Return (X, Y) of the center of cell containing provided text 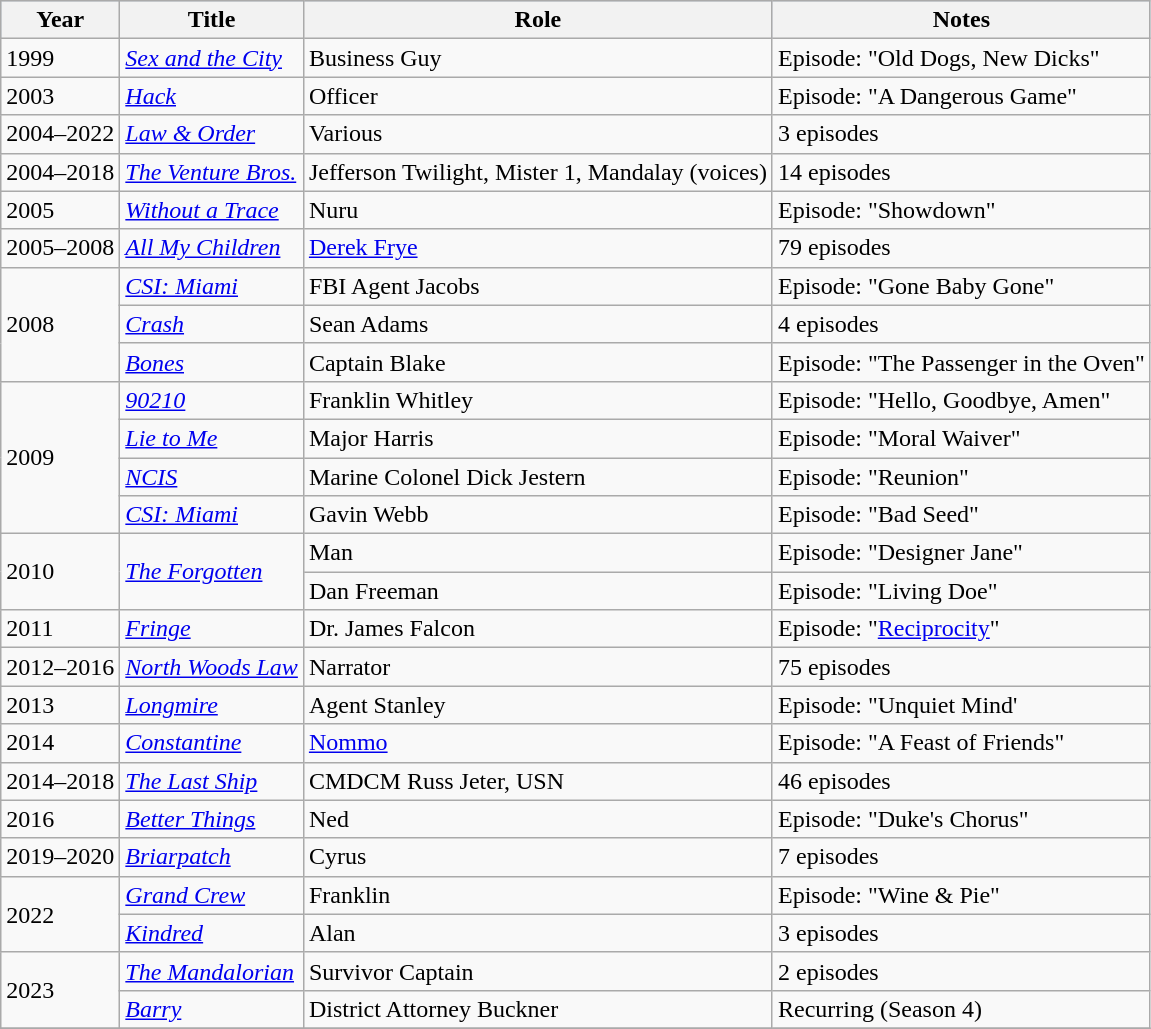
Year (60, 20)
North Woods Law (212, 667)
NCIS (212, 477)
Episode: "Gone Baby Gone" (961, 286)
Episode: "Reciprocity" (961, 629)
4 episodes (961, 324)
Hack (212, 96)
7 episodes (961, 857)
Major Harris (538, 438)
Episode: "Living Doe" (961, 591)
2004–2018 (60, 172)
Episode: "A Feast of Friends" (961, 743)
2 episodes (961, 971)
Man (538, 553)
Derek Frye (538, 248)
Constantine (212, 743)
Officer (538, 96)
Various (538, 134)
2003 (60, 96)
2005 (60, 210)
Kindred (212, 933)
Episode: "Reunion" (961, 477)
District Attorney Buckner (538, 1009)
The Venture Bros. (212, 172)
2009 (60, 457)
2004–2022 (60, 134)
Nommo (538, 743)
Law & Order (212, 134)
Crash (212, 324)
Dan Freeman (538, 591)
The Forgotten (212, 572)
Title (212, 20)
90210 (212, 400)
Episode: "A Dangerous Game" (961, 96)
2023 (60, 990)
2013 (60, 705)
Nuru (538, 210)
Dr. James Falcon (538, 629)
Episode: "Designer Jane" (961, 553)
The Mandalorian (212, 971)
Survivor Captain (538, 971)
1999 (60, 58)
Sex and the City (212, 58)
2014–2018 (60, 781)
CMDCM Russ Jeter, USN (538, 781)
Agent Stanley (538, 705)
Episode: "Wine & Pie" (961, 895)
Franklin (538, 895)
2014 (60, 743)
Episode: "The Passenger in the Oven" (961, 362)
75 episodes (961, 667)
Episode: "Hello, Goodbye, Amen" (961, 400)
Lie to Me (212, 438)
14 episodes (961, 172)
Bones (212, 362)
79 episodes (961, 248)
Barry (212, 1009)
Fringe (212, 629)
2019–2020 (60, 857)
Episode: "Moral Waiver" (961, 438)
Narrator (538, 667)
Better Things (212, 819)
Grand Crew (212, 895)
Sean Adams (538, 324)
Episode: "Bad Seed" (961, 515)
Gavin Webb (538, 515)
Alan (538, 933)
FBI Agent Jacobs (538, 286)
Role (538, 20)
Episode: "Unquiet Mind' (961, 705)
2010 (60, 572)
Briarpatch (212, 857)
All My Children (212, 248)
2005–2008 (60, 248)
2012–2016 (60, 667)
Episode: "Showdown" (961, 210)
Business Guy (538, 58)
Captain Blake (538, 362)
Franklin Whitley (538, 400)
2016 (60, 819)
Recurring (Season 4) (961, 1009)
Longmire (212, 705)
Cyrus (538, 857)
2011 (60, 629)
The Last Ship (212, 781)
Episode: "Old Dogs, New Dicks" (961, 58)
Jefferson Twilight, Mister 1, Mandalay (voices) (538, 172)
2022 (60, 914)
Notes (961, 20)
Marine Colonel Dick Jestern (538, 477)
Without a Trace (212, 210)
2008 (60, 324)
46 episodes (961, 781)
Ned (538, 819)
Episode: "Duke's Chorus" (961, 819)
